Locate the cell with the specified text and output its [X, Y] center coordinate. 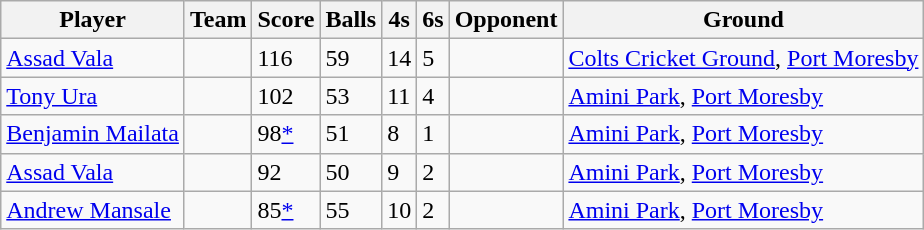
9 [400, 172]
50 [351, 172]
Opponent [506, 20]
1 [433, 134]
59 [351, 58]
10 [400, 210]
5 [433, 58]
85* [286, 210]
Score [286, 20]
98* [286, 134]
92 [286, 172]
14 [400, 58]
55 [351, 210]
4 [433, 96]
8 [400, 134]
Ground [744, 20]
Andrew Mansale [93, 210]
6s [433, 20]
Balls [351, 20]
Benjamin Mailata [93, 134]
11 [400, 96]
102 [286, 96]
Tony Ura [93, 96]
53 [351, 96]
Colts Cricket Ground, Port Moresby [744, 58]
Team [218, 20]
Player [93, 20]
51 [351, 134]
4s [400, 20]
116 [286, 58]
